Locate the cell with the specified text and output its [x, y] center coordinate. 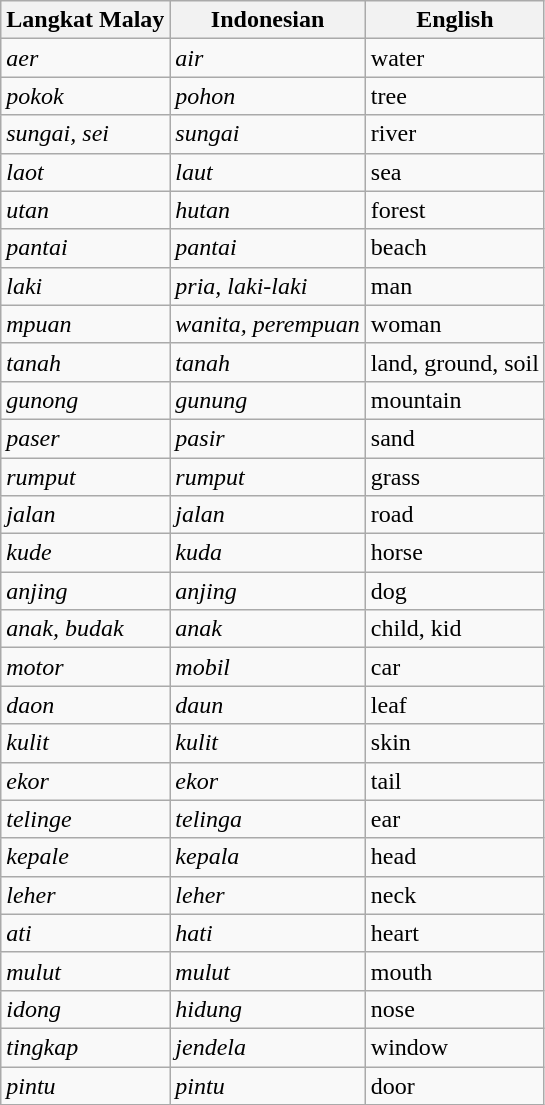
laki [86, 286]
neck [454, 895]
dog [454, 591]
sand [454, 438]
grass [454, 477]
idong [86, 1009]
woman [454, 324]
kepale [86, 857]
heart [454, 933]
pokok [86, 96]
horse [454, 553]
kude [86, 553]
beach [454, 248]
skin [454, 743]
pria, laki-laki [268, 286]
laut [268, 172]
head [454, 857]
sungai, sei [86, 134]
telinge [86, 819]
daon [86, 705]
forest [454, 210]
gunung [268, 400]
pohon [268, 96]
Indonesian [268, 20]
Langkat Malay [86, 20]
anak [268, 629]
door [454, 1085]
English [454, 20]
tail [454, 781]
tree [454, 96]
daun [268, 705]
land, ground, soil [454, 362]
hidung [268, 1009]
kepala [268, 857]
hati [268, 933]
leaf [454, 705]
nose [454, 1009]
child, kid [454, 629]
mpuan [86, 324]
mouth [454, 971]
mountain [454, 400]
kuda [268, 553]
pasir [268, 438]
road [454, 515]
air [268, 58]
car [454, 667]
tingkap [86, 1047]
telinga [268, 819]
sea [454, 172]
hutan [268, 210]
anak, budak [86, 629]
paser [86, 438]
laot [86, 172]
motor [86, 667]
man [454, 286]
sungai [268, 134]
window [454, 1047]
wanita, perempuan [268, 324]
ear [454, 819]
aer [86, 58]
jendela [268, 1047]
utan [86, 210]
water [454, 58]
gunong [86, 400]
mobil [268, 667]
river [454, 134]
ati [86, 933]
